From the cell containing the given text, extract its center point as [x, y] coordinate. 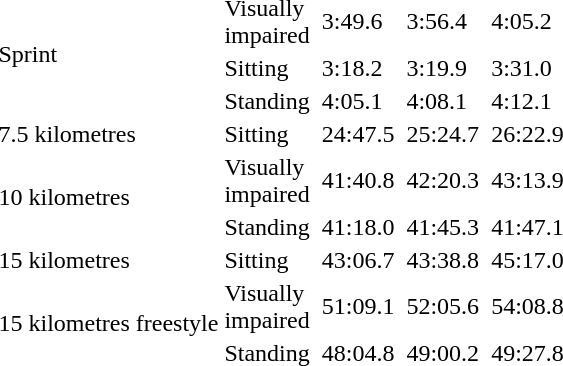
4:05.1 [358, 101]
51:09.1 [358, 306]
41:40.8 [358, 180]
25:24.7 [443, 134]
43:38.8 [443, 260]
42:20.3 [443, 180]
41:45.3 [443, 227]
4:08.1 [443, 101]
41:18.0 [358, 227]
3:18.2 [358, 68]
3:19.9 [443, 68]
24:47.5 [358, 134]
43:06.7 [358, 260]
52:05.6 [443, 306]
